Provide the [x, y] coordinate of the cell's center where the given text is located.  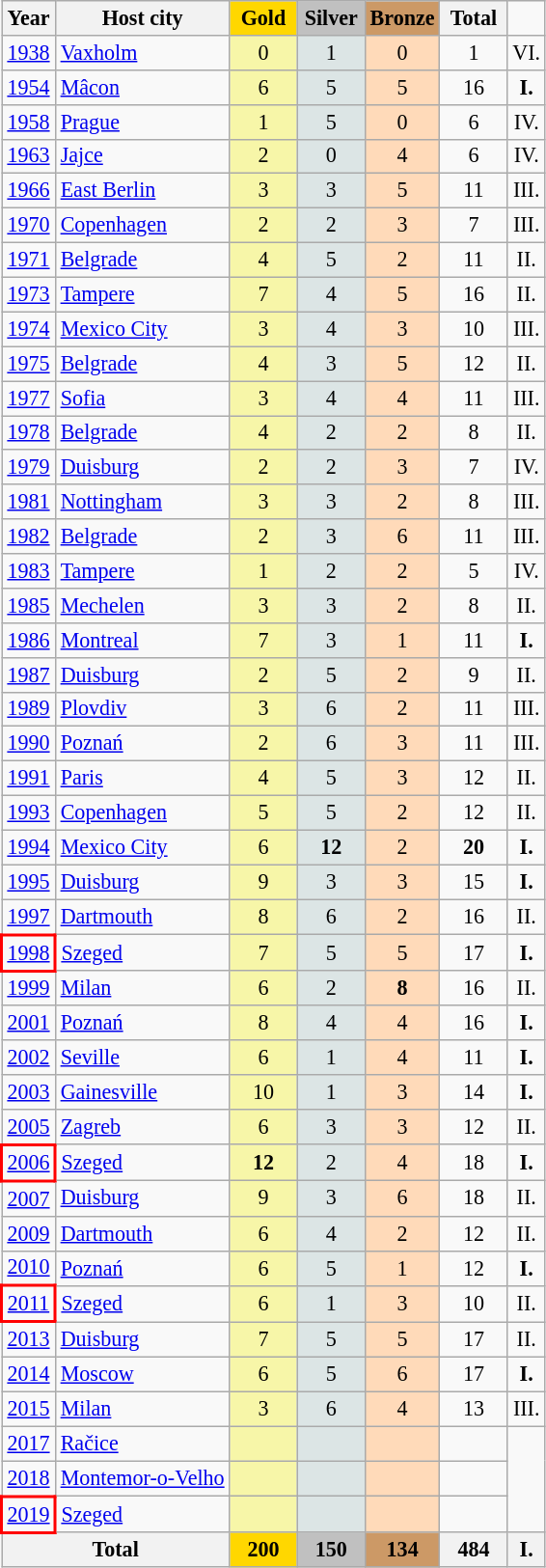
1970 [29, 225]
1971 [29, 260]
East Berlin [142, 191]
2013 [29, 1339]
484 [474, 1550]
Gold [263, 17]
Jajce [142, 156]
2001 [29, 1023]
1994 [29, 847]
2017 [29, 1444]
Sofia [142, 398]
2014 [29, 1374]
1966 [29, 191]
Host city [142, 17]
1983 [29, 570]
Gainesville [142, 1092]
Montreal [142, 640]
Mechelen [142, 605]
1999 [29, 988]
2015 [29, 1409]
2002 [29, 1058]
2018 [29, 1478]
Zagreb [142, 1127]
1979 [29, 467]
1985 [29, 605]
15 [474, 882]
1995 [29, 882]
14 [474, 1092]
2009 [29, 1233]
2007 [29, 1198]
1987 [29, 674]
VI. [527, 52]
1982 [29, 536]
1954 [29, 87]
1989 [29, 709]
Vaxholm [142, 52]
1958 [29, 122]
Nottingham [142, 502]
Prague [142, 122]
2003 [29, 1092]
2011 [29, 1303]
1938 [29, 52]
1986 [29, 640]
2006 [29, 1162]
150 [331, 1550]
Račice [142, 1444]
2005 [29, 1127]
1998 [29, 951]
20 [474, 847]
1977 [29, 398]
Plovdiv [142, 709]
1997 [29, 917]
1963 [29, 156]
Montemor-o-Velho [142, 1478]
1991 [29, 778]
Paris [142, 778]
Silver [331, 17]
1975 [29, 364]
Bronze [401, 17]
2019 [29, 1513]
1973 [29, 294]
134 [401, 1550]
1993 [29, 812]
Year [29, 17]
1981 [29, 502]
13 [474, 1409]
2010 [29, 1268]
Mâcon [142, 87]
1978 [29, 432]
1990 [29, 744]
Moscow [142, 1374]
200 [263, 1550]
Seville [142, 1058]
1974 [29, 329]
